Provide the [x, y] coordinate of the cell's center where the given text is located.  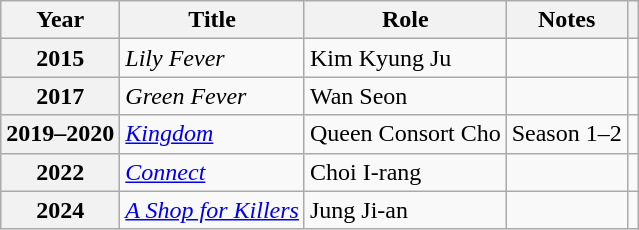
Queen Consort Cho [405, 134]
Lily Fever [212, 58]
Wan Seon [405, 96]
A Shop for Killers [212, 210]
Season 1–2 [566, 134]
Title [212, 20]
Year [60, 20]
Green Fever [212, 96]
Notes [566, 20]
Kim Kyung Ju [405, 58]
2022 [60, 172]
Kingdom [212, 134]
Choi I-rang [405, 172]
Jung Ji-an [405, 210]
Role [405, 20]
Connect [212, 172]
2024 [60, 210]
2019–2020 [60, 134]
2015 [60, 58]
2017 [60, 96]
